Capture the cell that displays the provided text and extract its [x, y] central coordinate. 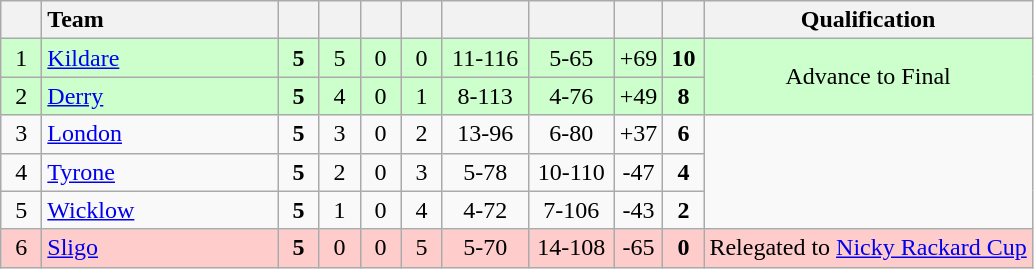
13-96 [485, 134]
14-108 [571, 248]
5-78 [485, 172]
Qualification [868, 20]
8-113 [485, 96]
4-72 [485, 210]
Sligo [160, 248]
6-80 [571, 134]
5-65 [571, 58]
+49 [638, 96]
5-70 [485, 248]
8 [684, 96]
Advance to Final [868, 77]
-47 [638, 172]
10-110 [571, 172]
10 [684, 58]
Derry [160, 96]
11-116 [485, 58]
Wicklow [160, 210]
4-76 [571, 96]
+37 [638, 134]
Kildare [160, 58]
7-106 [571, 210]
Team [160, 20]
-43 [638, 210]
Relegated to Nicky Rackard Cup [868, 248]
-65 [638, 248]
+69 [638, 58]
Tyrone [160, 172]
London [160, 134]
